Pinpoint the cell where the given text exists, returning its (x, y) midpoint coordinate. 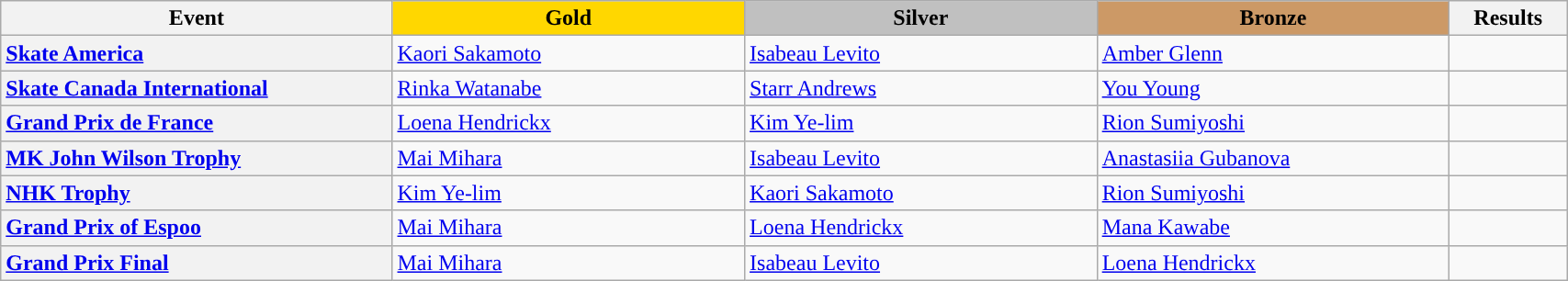
Silver (921, 18)
Skate Canada International (197, 88)
Amber Glenn (1273, 53)
Results (1508, 18)
Rinka Watanabe (569, 88)
MK John Wilson Trophy (197, 158)
Anastasiia Gubanova (1273, 158)
Grand Prix de France (197, 123)
Gold (569, 18)
You Young (1273, 88)
Starr Andrews (921, 88)
Grand Prix Final (197, 263)
Event (197, 18)
Bronze (1273, 18)
NHK Trophy (197, 193)
Mana Kawabe (1273, 228)
Skate America (197, 53)
Grand Prix of Espoo (197, 228)
